Provide the [x, y] coordinate of the cell's center where the given text is located.  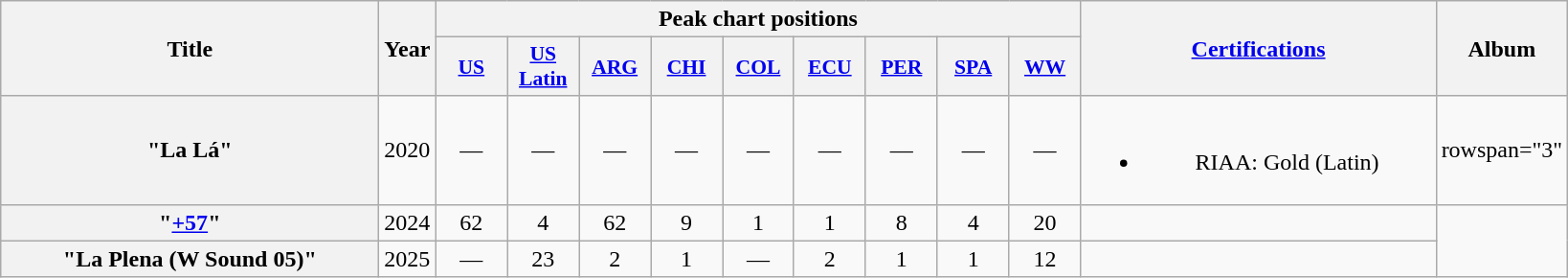
USLatin [544, 67]
Peak chart positions [758, 19]
2024 [408, 222]
12 [1045, 259]
Title [190, 48]
23 [544, 259]
Year [408, 48]
9 [687, 222]
"+57" [190, 222]
rowspan="3" [1502, 150]
"La Plena (W Sound 05)" [190, 259]
Album [1502, 48]
US [471, 67]
2020 [408, 150]
ECU [829, 67]
SPA [973, 67]
2025 [408, 259]
CHI [687, 67]
"La Lá" [190, 150]
WW [1045, 67]
COL [758, 67]
PER [902, 67]
20 [1045, 222]
RIAA: Gold (Latin) [1258, 150]
Certifications [1258, 48]
ARG [615, 67]
8 [902, 222]
